Search for the cell housing the specified text and yield its (X, Y) center coordinate. 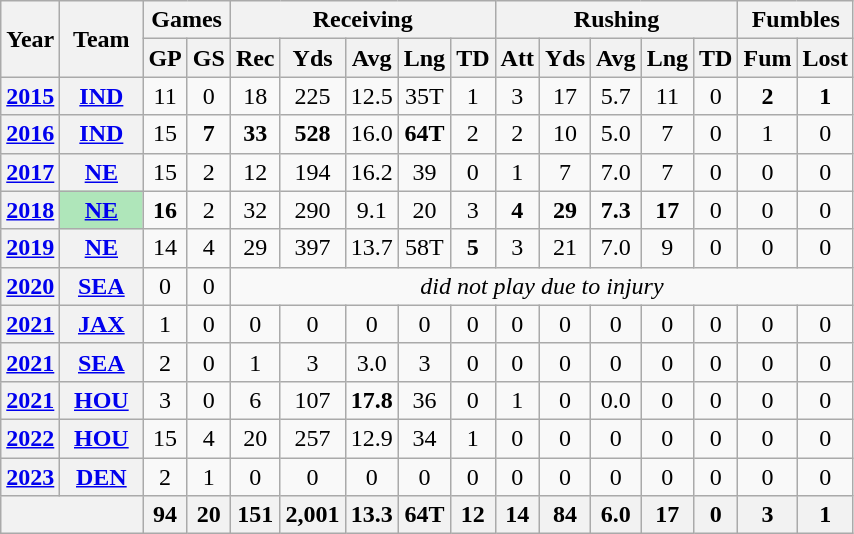
257 (312, 438)
GP (165, 58)
Games (186, 20)
12.9 (372, 438)
7.3 (616, 210)
16.0 (372, 134)
2016 (30, 134)
Year (30, 39)
Fum (768, 58)
3.0 (372, 362)
5.7 (616, 96)
33 (255, 134)
84 (564, 515)
Rec (255, 58)
58T (424, 248)
GS (208, 58)
94 (165, 515)
194 (312, 172)
10 (564, 134)
34 (424, 438)
225 (312, 96)
2017 (30, 172)
2015 (30, 96)
17.8 (372, 400)
5.0 (616, 134)
2018 (30, 210)
Att (517, 58)
12.5 (372, 96)
9 (667, 248)
39 (424, 172)
5 (473, 248)
35T (424, 96)
JAX (102, 324)
528 (312, 134)
Receiving (362, 20)
Fumbles (796, 20)
32 (255, 210)
21 (564, 248)
2022 (30, 438)
13.3 (372, 515)
9.1 (372, 210)
6.0 (616, 515)
Lost (825, 58)
290 (312, 210)
16 (165, 210)
2020 (30, 286)
Rushing (616, 20)
did not play due to injury (542, 286)
0.0 (616, 400)
18 (255, 96)
397 (312, 248)
2,001 (312, 515)
DEN (102, 477)
151 (255, 515)
2023 (30, 477)
13.7 (372, 248)
107 (312, 400)
36 (424, 400)
16.2 (372, 172)
2019 (30, 248)
Team (102, 39)
6 (255, 400)
